From the cell containing the given text, extract its center point as [x, y] coordinate. 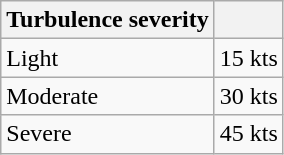
30 kts [248, 96]
Light [108, 58]
45 kts [248, 134]
Severe [108, 134]
Turbulence severity [108, 20]
15 kts [248, 58]
Moderate [108, 96]
